Return the (x, y) coordinate for the center point of the cell that contains the specified text.  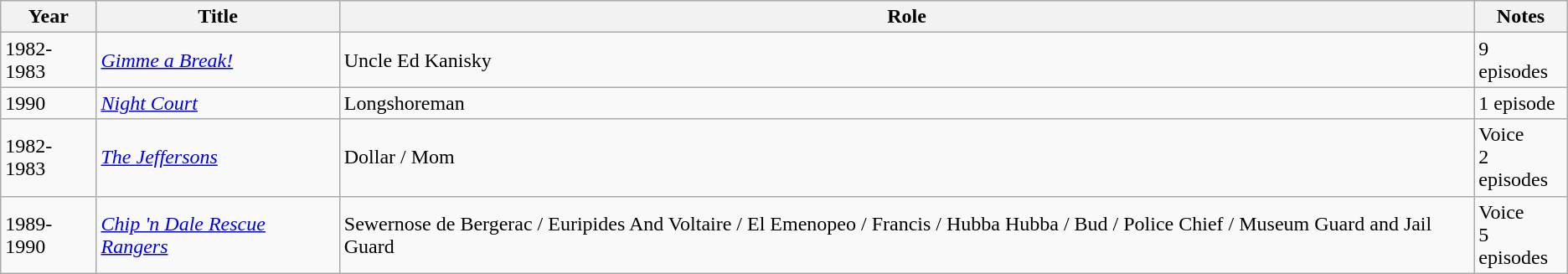
Notes (1521, 17)
1 episode (1521, 103)
Voice2 episodes (1521, 158)
1989-1990 (49, 235)
The Jeffersons (218, 158)
Role (906, 17)
Uncle Ed Kanisky (906, 60)
Longshoreman (906, 103)
Gimme a Break! (218, 60)
9 episodes (1521, 60)
Title (218, 17)
Chip 'n Dale Rescue Rangers (218, 235)
Voice5 episodes (1521, 235)
Sewernose de Bergerac / Euripides And Voltaire / El Emenopeo / Francis / Hubba Hubba / Bud / Police Chief / Museum Guard and Jail Guard (906, 235)
1990 (49, 103)
Dollar / Mom (906, 158)
Night Court (218, 103)
Year (49, 17)
